Locate the cell with the specified text and output its [x, y] center coordinate. 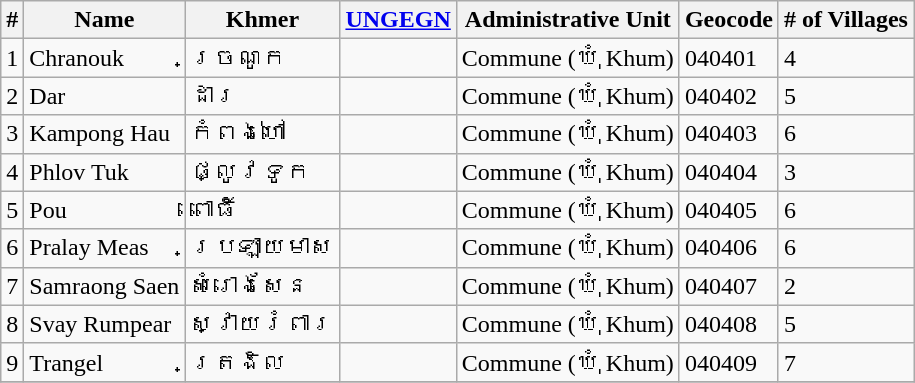
Dar [104, 96]
ត្រងិល [262, 362]
040406 [728, 248]
Trangel [104, 362]
សំរោងសែន [262, 286]
040401 [728, 58]
Kampong Hau [104, 134]
040409 [728, 362]
040408 [728, 324]
Phlov Tuk [104, 172]
Samraong Saen [104, 286]
ស្វាយរំពារ [262, 324]
UNGEGN [398, 20]
040404 [728, 172]
040403 [728, 134]
1 [12, 58]
Name [104, 20]
ដារ [262, 96]
Pou [104, 210]
040402 [728, 96]
040407 [728, 286]
ផ្លូវទូក [262, 172]
ពោធិ៍ [262, 210]
8 [12, 324]
Svay Rumpear [104, 324]
# of Villages [846, 20]
Khmer [262, 20]
Geocode [728, 20]
ច្រណូក [262, 58]
9 [12, 362]
Administrative Unit [568, 20]
Chranouk [104, 58]
040405 [728, 210]
# [12, 20]
Pralay Meas [104, 248]
ប្រឡាយមាស [262, 248]
កំពង់ហៅ [262, 134]
